Return the [x, y] coordinate for the center point of the cell that contains the specified text.  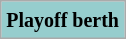
Playoff berth [63, 20]
